Identify which cell holds the provided text, then report its (X, Y) central coordinate. 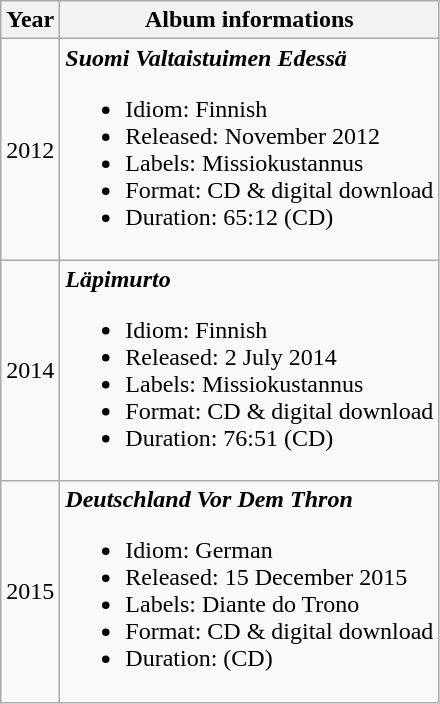
Year (30, 20)
Album informations (250, 20)
2015 (30, 592)
LäpimurtoIdiom: FinnishReleased: 2 July 2014Labels: MissiokustannusFormat: CD & digital downloadDuration: 76:51 (CD) (250, 370)
2012 (30, 150)
Suomi Valtaistuimen EdessäIdiom: FinnishReleased: November 2012Labels: MissiokustannusFormat: CD & digital downloadDuration: 65:12 (CD) (250, 150)
2014 (30, 370)
Deutschland Vor Dem ThronIdiom: GermanReleased: 15 December 2015Labels: Diante do TronoFormat: CD & digital downloadDuration: (CD) (250, 592)
